Return the (x, y) coordinate for the center point of the cell that contains the specified text.  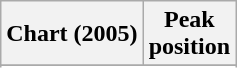
Chart (2005) (72, 34)
Peakposition (189, 34)
